Detect which cell encompasses the target text, then output its (x, y) center coordinate. 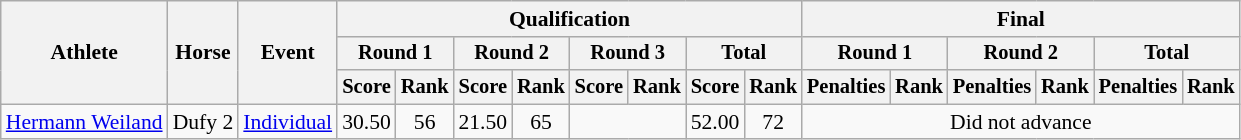
Dufy 2 (204, 122)
Athlete (84, 52)
Hermann Weiland (84, 122)
30.50 (366, 122)
72 (773, 122)
Did not advance (1021, 122)
65 (541, 122)
52.00 (716, 122)
Event (288, 52)
Final (1021, 19)
Horse (204, 52)
Round 3 (628, 54)
21.50 (482, 122)
Individual (288, 122)
Qualification (570, 19)
56 (425, 122)
